For the text-containing cell, return its midpoint in (X, Y) coordinate format. 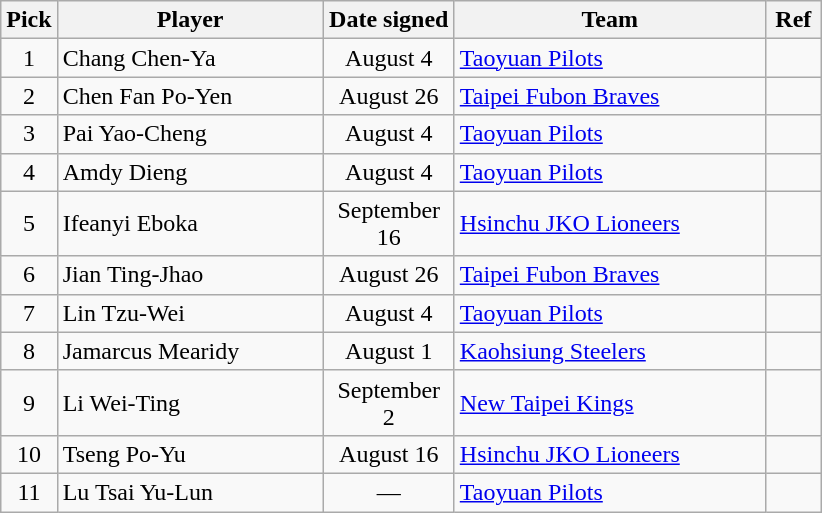
6 (29, 275)
— (388, 492)
New Taipei Kings (610, 402)
7 (29, 313)
Date signed (388, 20)
September 16 (388, 224)
Ifeanyi Eboka (190, 224)
September 2 (388, 402)
Team (610, 20)
1 (29, 58)
10 (29, 454)
11 (29, 492)
Player (190, 20)
Jian Ting-Jhao (190, 275)
Ref (793, 20)
Chen Fan Po-Yen (190, 96)
3 (29, 134)
4 (29, 172)
Li Wei-Ting (190, 402)
9 (29, 402)
August 1 (388, 351)
Lin Tzu-Wei (190, 313)
August 16 (388, 454)
2 (29, 96)
Amdy Dieng (190, 172)
Pai Yao-Cheng (190, 134)
Kaohsiung Steelers (610, 351)
Chang Chen-Ya (190, 58)
Pick (29, 20)
5 (29, 224)
Jamarcus Mearidy (190, 351)
Lu Tsai Yu-Lun (190, 492)
Tseng Po-Yu (190, 454)
8 (29, 351)
